Extract the (x, y) coordinate from the center of the cell holding the provided text.  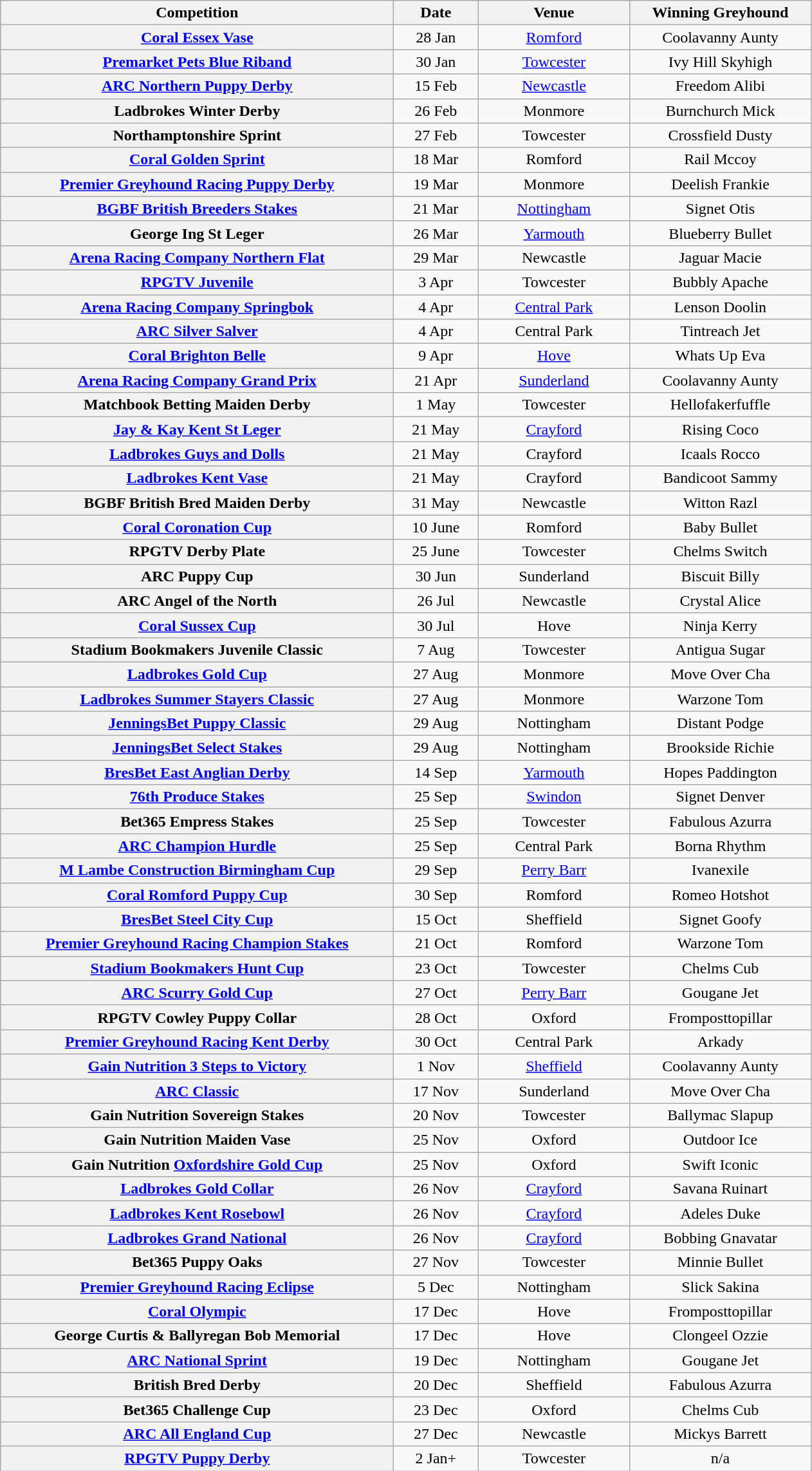
20 Nov (436, 1116)
Gain Nutrition Maiden Vase (197, 1140)
Stadium Bookmakers Hunt Cup (197, 968)
Borna Rhythm (721, 846)
Distant Podge (721, 724)
Coral Brighton Belle (197, 356)
ARC Northern Puppy Derby (197, 86)
British Bred Derby (197, 1385)
Crystal Alice (721, 601)
ARC Champion Hurdle (197, 846)
9 Apr (436, 356)
Crossfield Dusty (721, 135)
ARC All England Cup (197, 1434)
Coral Golden Sprint (197, 160)
25 June (436, 552)
Biscuit Billy (721, 576)
Blueberry Bullet (721, 233)
Slick Sakina (721, 1287)
RPGTV Derby Plate (197, 552)
Ivy Hill Skyhigh (721, 62)
19 Dec (436, 1360)
Signet Goofy (721, 919)
Bandicoot Sammy (721, 478)
Antigua Sugar (721, 650)
Northamptonshire Sprint (197, 135)
Coral Essex Vase (197, 37)
Arena Racing Company Springbok (197, 307)
31 May (436, 503)
Premarket Pets Blue Riband (197, 62)
15 Feb (436, 86)
30 Jan (436, 62)
ARC Classic (197, 1091)
Premier Greyhound Racing Champion Stakes (197, 944)
10 June (436, 527)
30 Sep (436, 895)
Ladbrokes Summer Stayers Classic (197, 698)
18 Mar (436, 160)
1 Nov (436, 1066)
Whats Up Eva (721, 356)
14 Sep (436, 773)
30 Jun (436, 576)
Minnie Bullet (721, 1262)
Bubbly Apache (721, 282)
BresBet East Anglian Derby (197, 773)
Gain Nutrition 3 Steps to Victory (197, 1066)
ARC Scurry Gold Cup (197, 993)
Burnchurch Mick (721, 111)
Ballymac Slapup (721, 1116)
Bet365 Empress Stakes (197, 821)
Ladbrokes Gold Collar (197, 1189)
26 Feb (436, 111)
76th Produce Stakes (197, 797)
7 Aug (436, 650)
Swift Iconic (721, 1165)
n/a (721, 1458)
28 Jan (436, 37)
George Ing St Leger (197, 233)
26 Mar (436, 233)
Ninja Kerry (721, 625)
Premier Greyhound Racing Kent Derby (197, 1042)
29 Sep (436, 870)
Venue (554, 13)
Arkady (721, 1042)
Swindon (554, 797)
Ladbrokes Guys and Dolls (197, 454)
Adeles Duke (721, 1213)
20 Dec (436, 1385)
27 Feb (436, 135)
Coral Olympic (197, 1311)
2 Jan+ (436, 1458)
Ladbrokes Kent Rosebowl (197, 1213)
Premier Greyhound Racing Puppy Derby (197, 184)
BGBF British Bred Maiden Derby (197, 503)
ARC National Sprint (197, 1360)
1 May (436, 405)
Ivanexile (721, 870)
ARC Puppy Cup (197, 576)
23 Oct (436, 968)
27 Dec (436, 1434)
Jay & Kay Kent St Leger (197, 429)
BGBF British Breeders Stakes (197, 209)
26 Jul (436, 601)
RPGTV Cowley Puppy Collar (197, 1017)
Hopes Paddington (721, 773)
27 Nov (436, 1262)
Hellofakerfuffle (721, 405)
Arena Racing Company Northern Flat (197, 258)
Savana Ruinart (721, 1189)
Winning Greyhound (721, 13)
Ladbrokes Gold Cup (197, 674)
Deelish Frankie (721, 184)
Clongeel Ozzie (721, 1336)
30 Jul (436, 625)
21 Oct (436, 944)
27 Oct (436, 993)
3 Apr (436, 282)
Gain Nutrition Oxfordshire Gold Cup (197, 1165)
17 Nov (436, 1091)
Chelms Switch (721, 552)
Premier Greyhound Racing Eclipse (197, 1287)
Bet365 Puppy Oaks (197, 1262)
Baby Bullet (721, 527)
30 Oct (436, 1042)
JenningsBet Puppy Classic (197, 724)
Arena Racing Company Grand Prix (197, 380)
Ladbrokes Grand National (197, 1238)
Witton Razl (721, 503)
ARC Silver Salver (197, 332)
Gain Nutrition Sovereign Stakes (197, 1116)
George Curtis & Ballyregan Bob Memorial (197, 1336)
Freedom Alibi (721, 86)
RPGTV Puppy Derby (197, 1458)
19 Mar (436, 184)
15 Oct (436, 919)
5 Dec (436, 1287)
Date (436, 13)
JenningsBet Select Stakes (197, 748)
Coral Romford Puppy Cup (197, 895)
Icaals Rocco (721, 454)
Signet Otis (721, 209)
21 Apr (436, 380)
RPGTV Juvenile (197, 282)
Competition (197, 13)
Mickys Barrett (721, 1434)
ARC Angel of the North (197, 601)
Ladbrokes Winter Derby (197, 111)
29 Mar (436, 258)
Rising Coco (721, 429)
Stadium Bookmakers Juvenile Classic (197, 650)
M Lambe Construction Birmingham Cup (197, 870)
Jaguar Macie (721, 258)
Coral Coronation Cup (197, 527)
Brookside Richie (721, 748)
Outdoor Ice (721, 1140)
Romeo Hotshot (721, 895)
Matchbook Betting Maiden Derby (197, 405)
Coral Sussex Cup (197, 625)
21 Mar (436, 209)
Signet Denver (721, 797)
Rail Mccoy (721, 160)
Bobbing Gnavatar (721, 1238)
Lenson Doolin (721, 307)
BresBet Steel City Cup (197, 919)
Tintreach Jet (721, 332)
Bet365 Challenge Cup (197, 1409)
23 Dec (436, 1409)
28 Oct (436, 1017)
Ladbrokes Kent Vase (197, 478)
